Find where the given text appears and provide that cell's center as (x, y) coordinate. 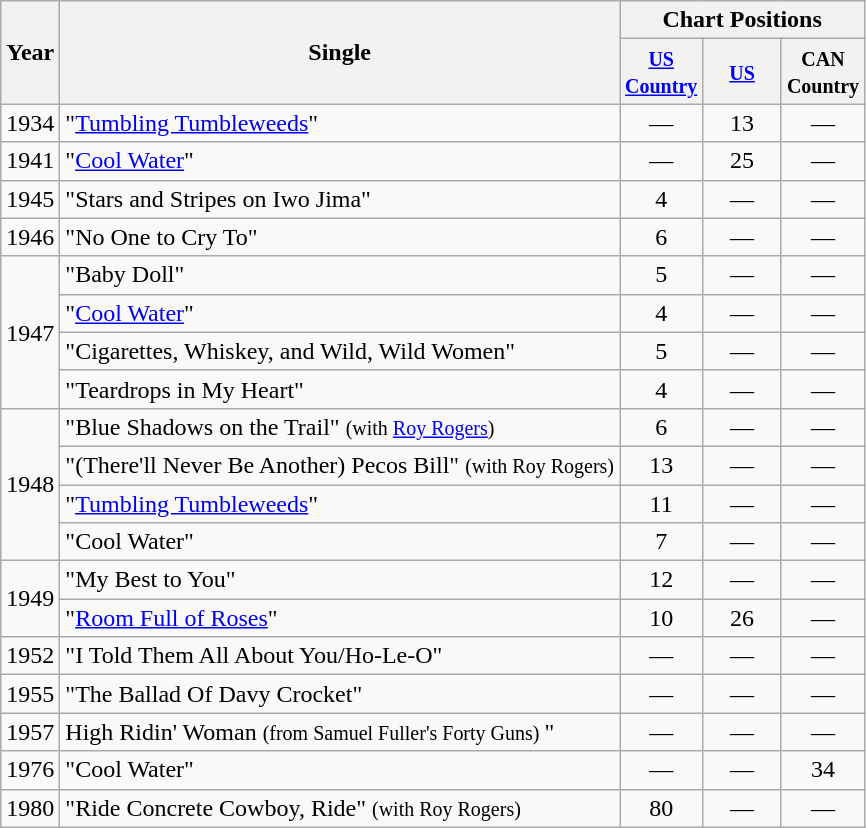
"(There'll Never Be Another) Pecos Bill" (with Roy Rogers) (340, 465)
80 (662, 808)
1934 (30, 123)
11 (662, 503)
1945 (30, 199)
"Teardrops in My Heart" (340, 389)
1947 (30, 332)
"Stars and Stripes on Iwo Jima" (340, 199)
"The Ballad Of Davy Crocket" (340, 694)
"Cigarettes, Whiskey, and Wild, Wild Women" (340, 351)
"Ride Concrete Cowboy, Ride" (with Roy Rogers) (340, 808)
7 (662, 542)
Chart Positions (742, 20)
"I Told Them All About You/Ho-Le-O" (340, 656)
1941 (30, 161)
Single (340, 52)
25 (742, 161)
10 (662, 618)
"Room Full of Roses" (340, 618)
1948 (30, 484)
High Ridin' Woman (from Samuel Fuller's Forty Guns) " (340, 732)
1949 (30, 599)
CAN Country (822, 72)
1980 (30, 808)
1976 (30, 770)
1946 (30, 237)
US (742, 72)
34 (822, 770)
"Blue Shadows on the Trail" (with Roy Rogers) (340, 427)
1952 (30, 656)
"No One to Cry To" (340, 237)
26 (742, 618)
"My Best to You" (340, 580)
Year (30, 52)
12 (662, 580)
1957 (30, 732)
"Baby Doll" (340, 275)
1955 (30, 694)
US Country (662, 72)
